Provide the [X, Y] coordinate of the cell's center where the given text is located.  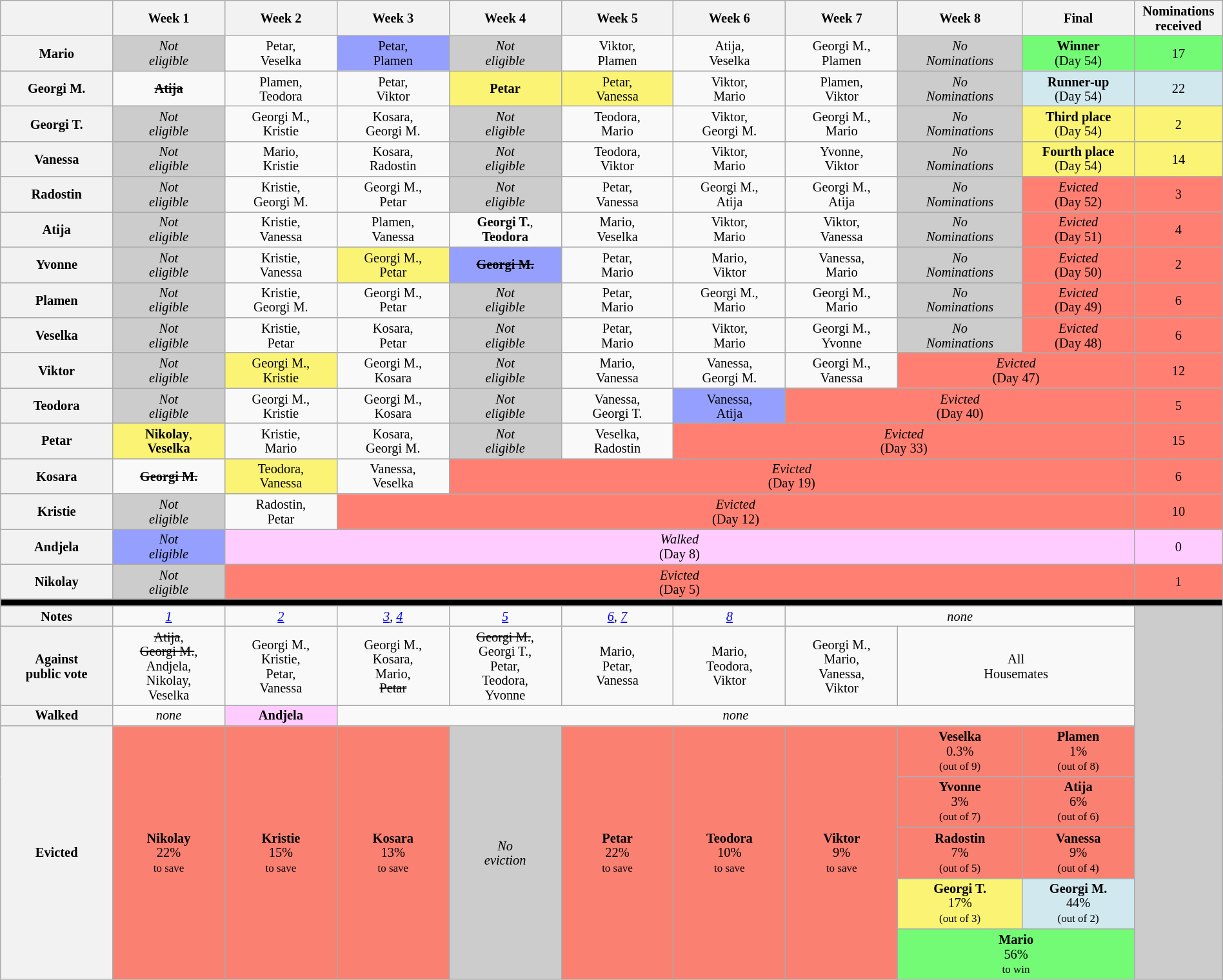
Georgi M.,Plamen [842, 53]
14 [1179, 159]
Evicted(Day 12) [735, 512]
Evicted(Day 40) [960, 406]
Viktor [57, 370]
Kristie15%to save [281, 852]
Evicted(Day 49) [1079, 300]
Winner(Day 54) [1079, 53]
Veselka,Radostin [617, 441]
Againstpublic vote [57, 665]
3, 4 [393, 616]
Georgi M.,Kristie,Petar,Vanessa [281, 665]
0 [1179, 547]
Veselka0.3%(out of 9) [960, 752]
Evicted(Day 50) [1079, 264]
Final [1079, 18]
AllHousemates [1017, 665]
Vanessa [57, 159]
Kosara [57, 476]
Mario [57, 53]
Vanessa,Mario [842, 264]
Teodora,Mario [617, 124]
Yvonne [57, 264]
22 [1179, 89]
Evicted(Day 47) [1017, 370]
12 [1179, 370]
15 [1179, 441]
Week 6 [730, 18]
Kosara13%to save [393, 852]
Nikolay,Veselka [169, 441]
Week 2 [281, 18]
Plamen [57, 300]
Evicted(Day 5) [679, 582]
Petar,Plamen [393, 53]
Evicted(Day 19) [791, 476]
Nikolay [57, 582]
Evicted(Day 51) [1079, 230]
Georgi M.,Yvonne [842, 335]
Mario,Petar,Vanessa [617, 665]
Evicted(Day 48) [1079, 335]
Vanessa9%(out of 4) [1079, 852]
Yvonne,Viktor [842, 159]
Vanessa,Georgi T. [617, 406]
Mario,Viktor [730, 264]
Georgi M.,Georgi T.,Petar,Teodora,Yvonne [505, 665]
Yvonne3%(out of 7) [960, 802]
Georgi T.,Teodora [505, 230]
Georgi T.17%(out of 3) [960, 904]
Viktor,Georgi M. [730, 124]
Mario,Teodora,Viktor [730, 665]
Vanessa,Veselka [393, 476]
Radostin [57, 195]
Veselka [57, 335]
Evicted [57, 852]
Walked [57, 715]
Noeviction [505, 852]
Fourth place(Day 54) [1079, 159]
Mario,Kristie [281, 159]
Georgi M.,Vanessa [842, 370]
Petar,Viktor [393, 89]
Atija,Georgi M.,Andjela,Nikolay,Veselka [169, 665]
Week 7 [842, 18]
Atija,Veselka [730, 53]
Radostin,Petar [281, 512]
Teodora,Viktor [617, 159]
Plamen,Viktor [842, 89]
Mario 56%to win [1017, 954]
Atija6%(out of 6) [1079, 802]
Evicted(Day 33) [904, 441]
Nikolay22%to save [169, 852]
4 [1179, 230]
Week 3 [393, 18]
Kristie,Mario [281, 441]
Nominationsreceived [1179, 18]
10 [1179, 512]
Petar,Veselka [281, 53]
Walked(Day 8) [679, 547]
Teodora10%to save [730, 852]
17 [1179, 53]
Vanessa,Georgi M. [730, 370]
Teodora,Vanessa [281, 476]
Viktor,Plamen [617, 53]
Runner-up(Day 54) [1079, 89]
Georgi M.,Kosara,Mario,Petar [393, 665]
Plamen,Vanessa [393, 230]
Notes [57, 616]
Week 1 [169, 18]
Viktor9%to save [842, 852]
Kosara,Petar [393, 335]
Georgi M.44%(out of 2) [1079, 904]
Week 4 [505, 18]
Mario,Vanessa [617, 370]
Petar22%to save [617, 852]
Viktor,Vanessa [842, 230]
6, 7 [617, 616]
Mario,Veselka [617, 230]
Kristie,Petar [281, 335]
Week 5 [617, 18]
8 [730, 616]
Plamen1%(out of 8) [1079, 752]
Georgi M.,Mario,Vanessa,Viktor [842, 665]
Teodora [57, 406]
Evicted(Day 52) [1079, 195]
Kristie [57, 512]
Week 8 [960, 18]
3 [1179, 195]
Georgi T. [57, 124]
Plamen,Teodora [281, 89]
Kosara,Radostin [393, 159]
Third place(Day 54) [1079, 124]
Radostin7%(out of 5) [960, 852]
Vanessa,Atija [730, 406]
